Provide the (x, y) coordinate of the cell's center where the given text is located.  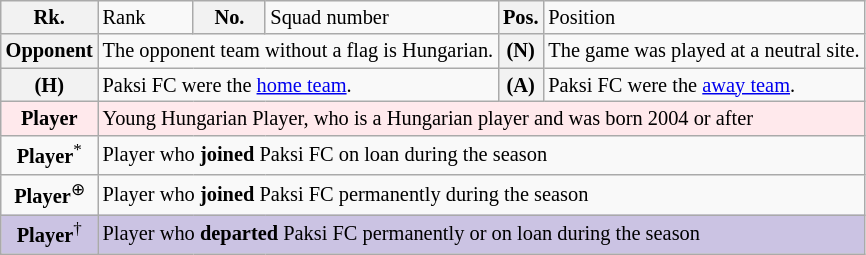
(N) (520, 51)
Player who departed Paksi FC permanently or on loan during the season (482, 234)
Position (704, 17)
Paksi FC were the away team. (704, 85)
Rank (146, 17)
The game was played at a neutral site. (704, 51)
Squad number (382, 17)
Player* (50, 154)
Opponent (50, 51)
Player⊕ (50, 194)
No. (229, 17)
(H) (50, 85)
Player who joined Paksi FC on loan during the season (482, 154)
The opponent team without a flag is Hungarian. (298, 51)
Paksi FC were the home team. (298, 85)
Pos. (520, 17)
Young Hungarian Player, who is a Hungarian player and was born 2004 or after (482, 118)
(A) (520, 85)
Rk. (50, 17)
Player who joined Paksi FC permanently during the season (482, 194)
Player† (50, 234)
Player (50, 118)
